Return (X, Y) of the center of cell containing provided text 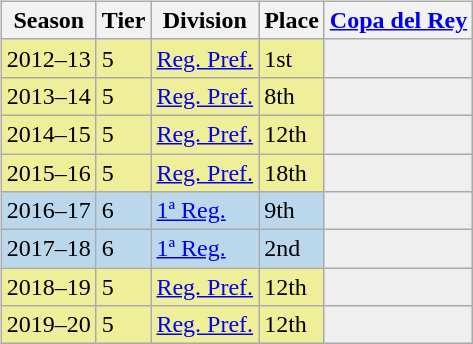
2014–15 (48, 134)
Place (292, 20)
9th (292, 211)
Season (48, 20)
2016–17 (48, 211)
2012–13 (48, 58)
Copa del Rey (398, 20)
Tier (124, 20)
8th (292, 96)
2019–20 (48, 325)
2nd (292, 249)
Division (205, 20)
2017–18 (48, 249)
2018–19 (48, 287)
1st (292, 58)
2013–14 (48, 96)
2015–16 (48, 173)
18th (292, 173)
